Return the (x, y) coordinate for the center point of the cell that contains the specified text.  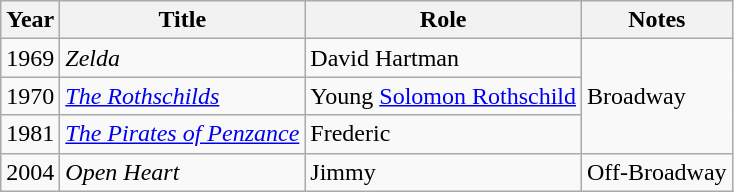
Year (30, 20)
Role (444, 20)
2004 (30, 172)
The Rothschilds (182, 96)
Zelda (182, 58)
Frederic (444, 134)
Jimmy (444, 172)
Young Solomon Rothschild (444, 96)
David Hartman (444, 58)
Broadway (658, 96)
Off-Broadway (658, 172)
The Pirates of Penzance (182, 134)
Open Heart (182, 172)
1970 (30, 96)
Notes (658, 20)
1969 (30, 58)
1981 (30, 134)
Title (182, 20)
